Extract the [X, Y] coordinate from the center of the cell holding the provided text.  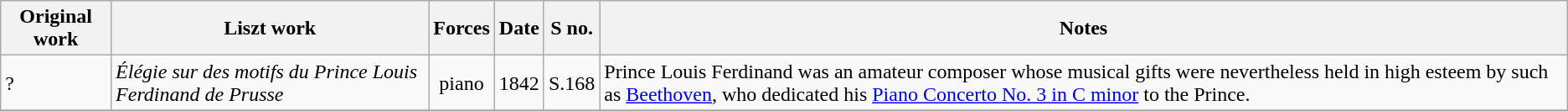
1842 [519, 82]
Liszt work [270, 29]
piano [462, 82]
Forces [462, 29]
? [56, 82]
Date [519, 29]
Original work [56, 29]
S.168 [571, 82]
Élégie sur des motifs du Prince Louis Ferdinand de Prusse [270, 82]
S no. [571, 29]
Notes [1084, 29]
